Determine the [X, Y] coordinate at the center of the cell enclosing the given text.  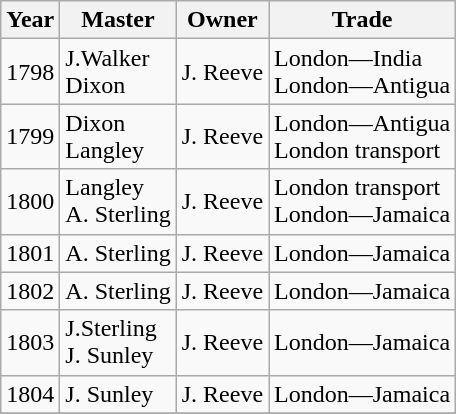
J.SterlingJ. Sunley [118, 342]
London—AntiguaLondon transport [362, 136]
1802 [30, 291]
London transportLondon—Jamaica [362, 202]
Trade [362, 20]
1803 [30, 342]
1799 [30, 136]
Owner [222, 20]
LangleyA. Sterling [118, 202]
DixonLangley [118, 136]
London—IndiaLondon—Antigua [362, 72]
1801 [30, 253]
1804 [30, 394]
Master [118, 20]
Year [30, 20]
J. Sunley [118, 394]
1800 [30, 202]
1798 [30, 72]
J.WalkerDixon [118, 72]
